Search for the cell housing the specified text and yield its [X, Y] center coordinate. 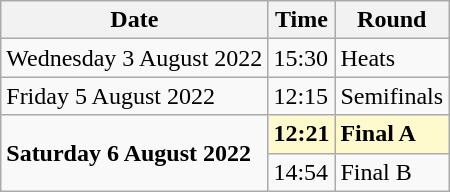
Time [302, 20]
15:30 [302, 58]
Round [392, 20]
Heats [392, 58]
12:15 [302, 96]
Wednesday 3 August 2022 [134, 58]
Final B [392, 172]
Semifinals [392, 96]
Friday 5 August 2022 [134, 96]
Date [134, 20]
12:21 [302, 134]
14:54 [302, 172]
Final A [392, 134]
Saturday 6 August 2022 [134, 153]
